Capture the cell that displays the provided text and extract its (x, y) central coordinate. 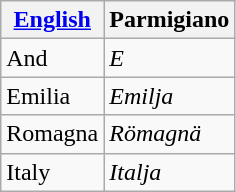
Emilja (170, 96)
Emilia (52, 96)
Parmigiano (170, 20)
Italja (170, 172)
Italy (52, 172)
E (170, 58)
And (52, 58)
Romagna (52, 134)
Römagnä (170, 134)
English (52, 20)
